Search for the cell housing the specified text and yield its [x, y] center coordinate. 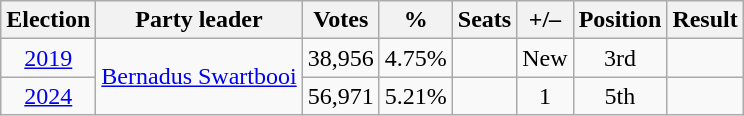
% [416, 20]
Party leader [199, 20]
2019 [48, 58]
56,971 [340, 96]
Seats [484, 20]
Bernadus Swartbooi [199, 77]
Election [48, 20]
Result [705, 20]
2024 [48, 96]
38,956 [340, 58]
5.21% [416, 96]
New [545, 58]
3rd [620, 58]
+/– [545, 20]
Position [620, 20]
1 [545, 96]
5th [620, 96]
4.75% [416, 58]
Votes [340, 20]
